Find where the given text appears and provide that cell's center as (x, y) coordinate. 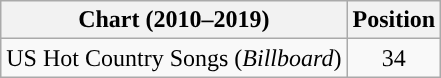
Position (394, 20)
34 (394, 58)
Chart (2010–2019) (174, 20)
US Hot Country Songs (Billboard) (174, 58)
